From the cell containing the given text, extract its center point as [x, y] coordinate. 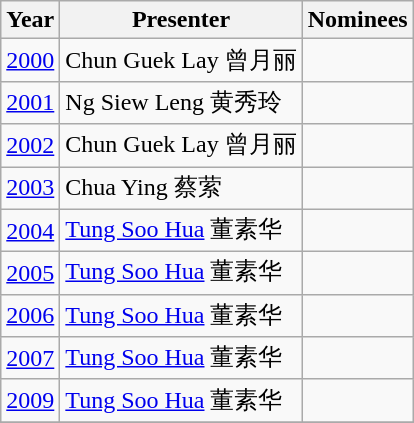
2006 [30, 316]
2009 [30, 400]
Chua Ying 蔡萦 [181, 188]
Presenter [181, 20]
2003 [30, 188]
2002 [30, 146]
2005 [30, 274]
2000 [30, 60]
Year [30, 20]
Nominees [358, 20]
2004 [30, 230]
2001 [30, 102]
Ng Siew Leng 黄秀玲 [181, 102]
2007 [30, 358]
